Extract the [x, y] coordinate from the center of the cell holding the provided text.  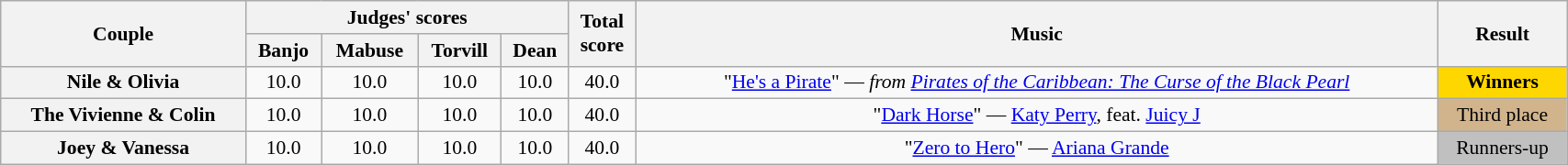
Couple [123, 33]
Result [1502, 33]
"Dark Horse" — Katy Perry, feat. Juicy J [1037, 115]
Third place [1502, 115]
Winners [1502, 82]
Nile & Olivia [123, 82]
Joey & Vanessa [123, 148]
Judges' scores [407, 17]
The Vivienne & Colin [123, 115]
Mabuse [369, 50]
"Zero to Hero" — Ariana Grande [1037, 148]
Totalscore [603, 33]
Runners-up [1502, 148]
Dean [535, 50]
Torvill [459, 50]
"He's a Pirate" — from Pirates of the Caribbean: The Curse of the Black Pearl [1037, 82]
Banjo [283, 50]
Music [1037, 33]
